Return the (x, y) coordinate for the center point of the cell that contains the specified text.  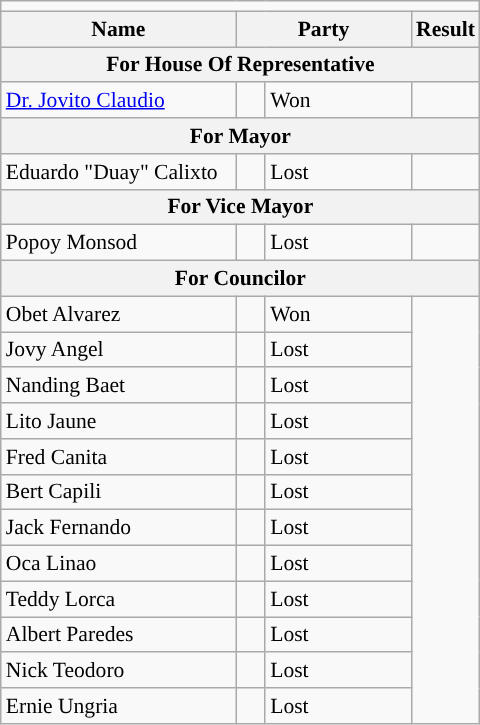
Party (324, 29)
Obet Alvarez (118, 314)
For Vice Mayor (240, 207)
Ernie Ungria (118, 706)
For Mayor (240, 136)
Oca Linao (118, 564)
Jack Fernando (118, 528)
For Councilor (240, 279)
Popoy Monsod (118, 243)
Albert Paredes (118, 635)
Fred Canita (118, 457)
Teddy Lorca (118, 599)
Nanding Baet (118, 386)
Name (118, 29)
Jovy Angel (118, 350)
Result (446, 29)
For House Of Representative (240, 65)
Nick Teodoro (118, 671)
Lito Jaune (118, 421)
Dr. Jovito Claudio (118, 101)
Bert Capili (118, 492)
Eduardo "Duay" Calixto (118, 172)
